Provide the (x, y) coordinate of the cell's center where the given text is located.  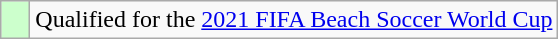
Qualified for the 2021 FIFA Beach Soccer World Cup (294, 20)
